Find where the given text appears and provide that cell's center as (x, y) coordinate. 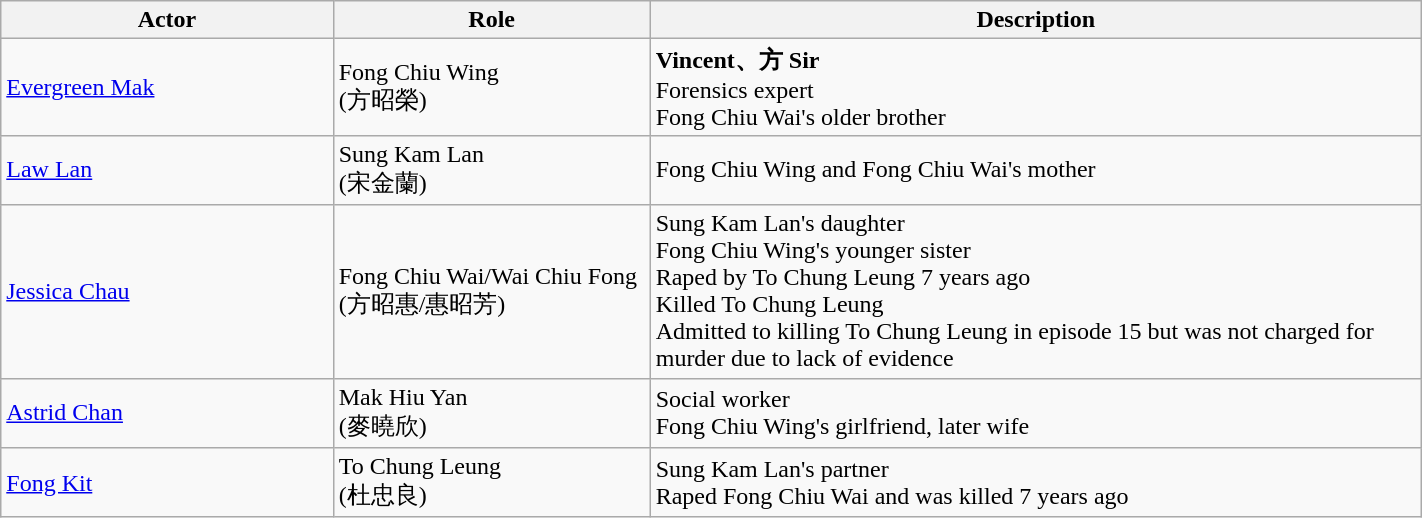
Fong Kit (167, 483)
Law Lan (167, 170)
Role (492, 20)
Vincent、方 SirForensics expertFong Chiu Wai's older brother (1036, 88)
Fong Chiu Wai/Wai Chiu Fong(方昭惠/惠昭芳) (492, 292)
Mak Hiu Yan(麥曉欣) (492, 413)
To Chung Leung(杜忠良) (492, 483)
Description (1036, 20)
Sung Kam Lan(宋金蘭) (492, 170)
Social workerFong Chiu Wing's girlfriend, later wife (1036, 413)
Astrid Chan (167, 413)
Actor (167, 20)
Fong Chiu Wing(方昭榮) (492, 88)
Jessica Chau (167, 292)
Fong Chiu Wing and Fong Chiu Wai's mother (1036, 170)
Sung Kam Lan's partnerRaped Fong Chiu Wai and was killed 7 years ago (1036, 483)
Evergreen Mak (167, 88)
